Find where the given text appears and provide that cell's center as [x, y] coordinate. 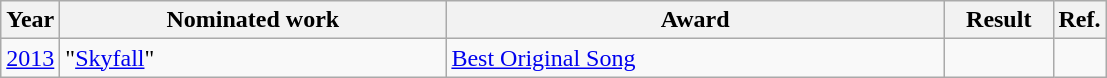
Best Original Song [696, 58]
Award [696, 20]
Result [998, 20]
Year [30, 20]
"Skyfall" [253, 58]
Nominated work [253, 20]
Ref. [1080, 20]
2013 [30, 58]
